Identify which cell holds the provided text, then report its [x, y] central coordinate. 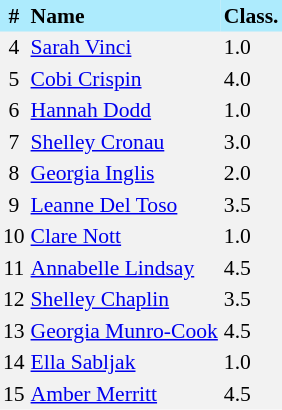
3.0 [252, 142]
5 [14, 79]
11 [14, 268]
Amber Merritt [124, 394]
6 [14, 110]
4.0 [252, 79]
9 [14, 205]
Name [124, 16]
14 [14, 362]
Georgia Munro-Cook [124, 331]
13 [14, 331]
Shelley Cronau [124, 142]
15 [14, 394]
# [14, 16]
Ella Sabljak [124, 362]
2.0 [252, 174]
Cobi Crispin [124, 79]
Hannah Dodd [124, 110]
10 [14, 236]
Georgia Inglis [124, 174]
7 [14, 142]
Sarah Vinci [124, 48]
Clare Nott [124, 236]
8 [14, 174]
Class. [252, 16]
Shelley Chaplin [124, 300]
4 [14, 48]
Annabelle Lindsay [124, 268]
Leanne Del Toso [124, 205]
12 [14, 300]
